Determine the (x, y) coordinate at the center of the cell enclosing the given text.  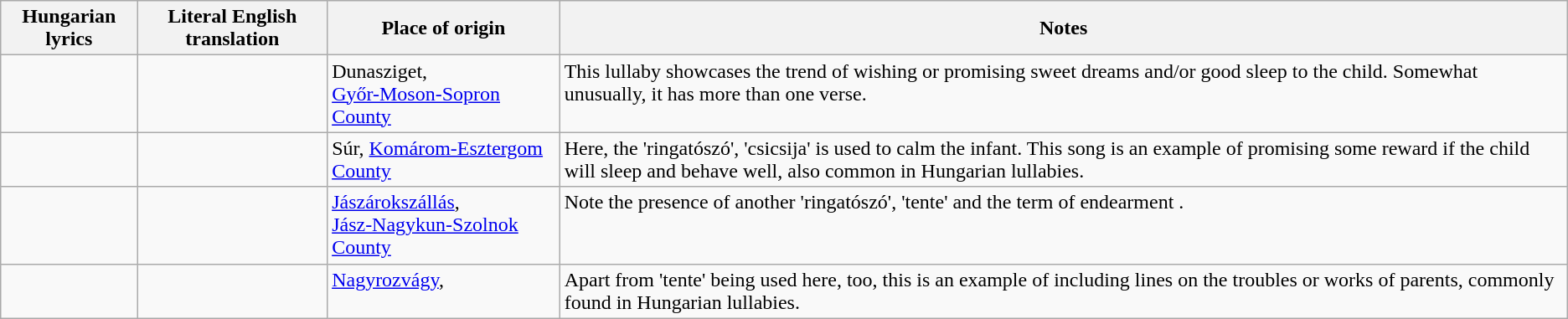
Súr, Komárom-Esztergom County (444, 159)
Nagyrozvágy, (444, 291)
Place of origin (444, 28)
This lullaby showcases the trend of wishing or promising sweet dreams and/or good sleep to the child. Somewhat unusually, it has more than one verse. (1064, 94)
Jászárokszállás,Jász-Nagykun-Szolnok County (444, 225)
Hungarian lyrics (69, 28)
Literal English translation (233, 28)
Note the presence of another 'ringatószó', 'tente' and the term of endearment . (1064, 225)
Dunasziget,Győr-Moson-Sopron County (444, 94)
Notes (1064, 28)
